Extract the [x, y] coordinate from the center of the cell holding the provided text.  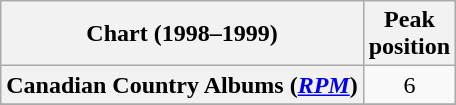
6 [409, 85]
Peakposition [409, 34]
Chart (1998–1999) [182, 34]
Canadian Country Albums (RPM) [182, 85]
